Output the (x, y) coordinate of the center of the cell containing the given text.  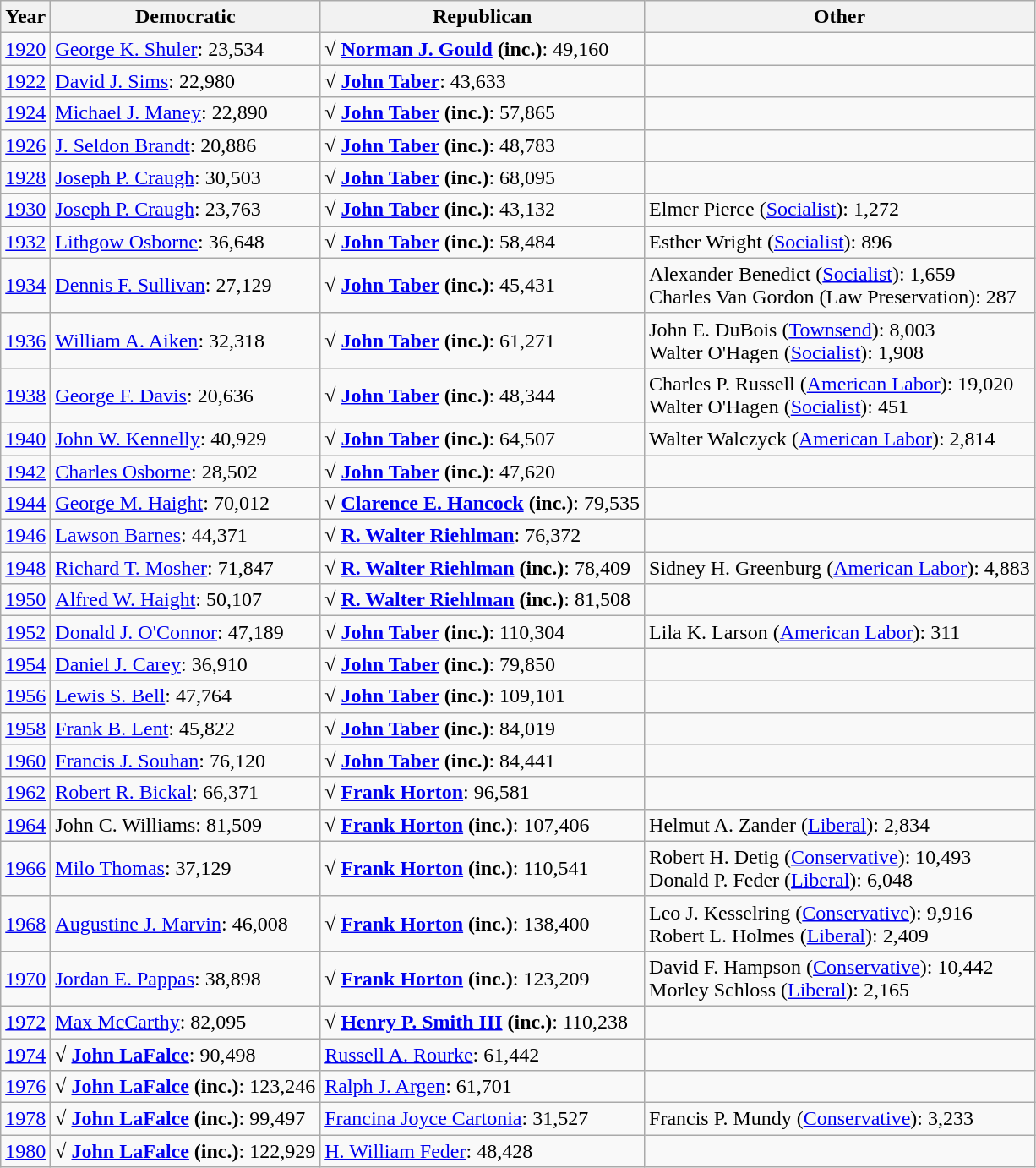
Lila K. Larson (American Labor): 311 (840, 632)
√ John Taber (inc.): 64,507 (483, 439)
John C. Williams: 81,509 (186, 825)
√ John Taber (inc.): 110,304 (483, 632)
1958 (25, 729)
1932 (25, 242)
Sidney H. Greenburg (American Labor): 4,883 (840, 568)
√ John LaFalce (inc.): 122,929 (186, 1151)
√ John Taber (inc.): 45,431 (483, 286)
1930 (25, 210)
Helmut A. Zander (Liberal): 2,834 (840, 825)
Elmer Pierce (Socialist): 1,272 (840, 210)
Democratic (186, 17)
Francis P. Mundy (Conservative): 3,233 (840, 1119)
Joseph P. Craugh: 30,503 (186, 177)
Jordan E. Pappas: 38,898 (186, 979)
George K. Shuler: 23,534 (186, 49)
Esther Wright (Socialist): 896 (840, 242)
Leo J. Kesselring (Conservative): 9,916Robert L. Holmes (Liberal): 2,409 (840, 923)
√ John Taber (inc.): 43,132 (483, 210)
1924 (25, 113)
Max McCarthy: 82,095 (186, 1022)
√ Henry P. Smith III (inc.): 110,238 (483, 1022)
George F. Davis: 20,636 (186, 396)
√ R. Walter Riehlman (inc.): 78,409 (483, 568)
√ Frank Horton (inc.): 107,406 (483, 825)
H. William Feder: 48,428 (483, 1151)
1954 (25, 664)
√ John Taber (inc.): 61,271 (483, 340)
√ Frank Horton (inc.): 138,400 (483, 923)
Francina Joyce Cartonia: 31,527 (483, 1119)
√ John Taber (inc.): 48,344 (483, 396)
1948 (25, 568)
√ John LaFalce (inc.): 99,497 (186, 1119)
√ John Taber (inc.): 84,441 (483, 761)
Dennis F. Sullivan: 27,129 (186, 286)
√ John Taber: 43,633 (483, 81)
Richard T. Mosher: 71,847 (186, 568)
1980 (25, 1151)
Michael J. Maney: 22,890 (186, 113)
√ R. Walter Riehlman (inc.): 81,508 (483, 600)
√ John LaFalce (inc.): 123,246 (186, 1087)
1964 (25, 825)
√ John Taber (inc.): 68,095 (483, 177)
Charles Osborne: 28,502 (186, 471)
√ John Taber (inc.): 58,484 (483, 242)
David J. Sims: 22,980 (186, 81)
1922 (25, 81)
√ Frank Horton (inc.): 110,541 (483, 869)
1934 (25, 286)
Milo Thomas: 37,129 (186, 869)
Year (25, 17)
Augustine J. Marvin: 46,008 (186, 923)
Lewis S. Bell: 47,764 (186, 696)
1960 (25, 761)
1928 (25, 177)
1972 (25, 1022)
√ John Taber (inc.): 84,019 (483, 729)
√ Frank Horton (inc.): 123,209 (483, 979)
√ John Taber (inc.): 47,620 (483, 471)
Robert H. Detig (Conservative): 10,493Donald P. Feder (Liberal): 6,048 (840, 869)
1926 (25, 145)
Charles P. Russell (American Labor): 19,020Walter O'Hagen (Socialist): 451 (840, 396)
√ John Taber (inc.): 109,101 (483, 696)
1920 (25, 49)
1976 (25, 1087)
Francis J. Souhan: 76,120 (186, 761)
1946 (25, 536)
Donald J. O'Connor: 47,189 (186, 632)
1936 (25, 340)
1938 (25, 396)
William A. Aiken: 32,318 (186, 340)
George M. Haight: 70,012 (186, 504)
Alexander Benedict (Socialist): 1,659Charles Van Gordon (Law Preservation): 287 (840, 286)
Joseph P. Craugh: 23,763 (186, 210)
√ John Taber (inc.): 57,865 (483, 113)
John E. DuBois (Townsend): 8,003Walter O'Hagen (Socialist): 1,908 (840, 340)
1968 (25, 923)
1974 (25, 1054)
1940 (25, 439)
Alfred W. Haight: 50,107 (186, 600)
1962 (25, 793)
Daniel J. Carey: 36,910 (186, 664)
Walter Walczyck (American Labor): 2,814 (840, 439)
1952 (25, 632)
Frank B. Lent: 45,822 (186, 729)
J. Seldon Brandt: 20,886 (186, 145)
√ R. Walter Riehlman: 76,372 (483, 536)
John W. Kennelly: 40,929 (186, 439)
1950 (25, 600)
Lawson Barnes: 44,371 (186, 536)
√ John LaFalce: 90,498 (186, 1054)
1956 (25, 696)
Robert R. Bickal: 66,371 (186, 793)
1944 (25, 504)
1970 (25, 979)
√ John Taber (inc.): 79,850 (483, 664)
Russell A. Rourke: 61,442 (483, 1054)
1978 (25, 1119)
David F. Hampson (Conservative): 10,442Morley Schloss (Liberal): 2,165 (840, 979)
Lithgow Osborne: 36,648 (186, 242)
Other (840, 17)
1942 (25, 471)
Republican (483, 17)
√ Norman J. Gould (inc.): 49,160 (483, 49)
Ralph J. Argen: 61,701 (483, 1087)
√ John Taber (inc.): 48,783 (483, 145)
1966 (25, 869)
√ Clarence E. Hancock (inc.): 79,535 (483, 504)
√ Frank Horton: 96,581 (483, 793)
